Return [X, Y] of the center of cell containing provided text 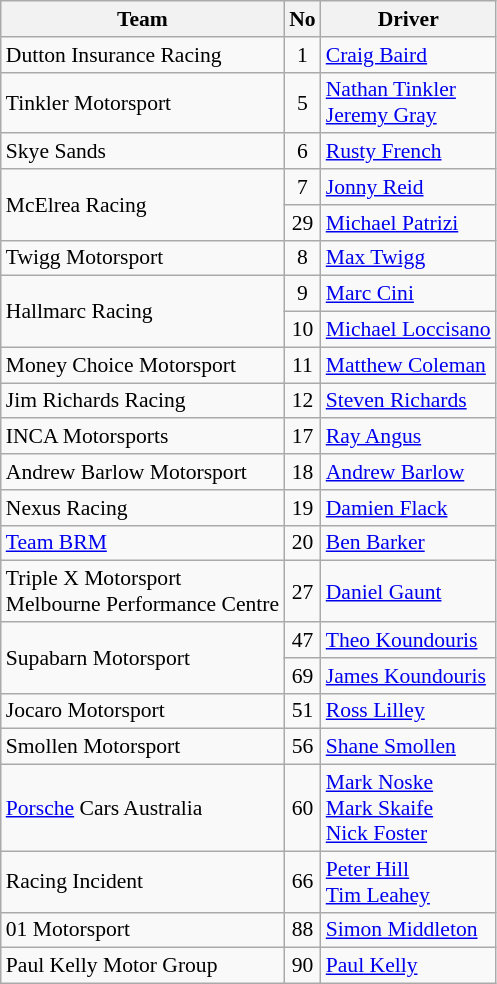
88 [302, 930]
Max Twigg [408, 258]
20 [302, 543]
47 [302, 640]
Daniel Gaunt [408, 592]
Porsche Cars Australia [142, 808]
Marc Cini [408, 294]
Andrew Barlow [408, 472]
6 [302, 152]
Smollen Motorsport [142, 747]
10 [302, 330]
Skye Sands [142, 152]
INCA Motorsports [142, 437]
Supabarn Motorsport [142, 658]
Andrew Barlow Motorsport [142, 472]
McElrea Racing [142, 204]
66 [302, 882]
Peter Hill Tim Leahey [408, 882]
Team [142, 19]
Craig Baird [408, 55]
Ross Lilley [408, 711]
Michael Loccisano [408, 330]
Driver [408, 19]
56 [302, 747]
Twigg Motorsport [142, 258]
Team BRM [142, 543]
5 [302, 102]
Racing Incident [142, 882]
01 Motorsport [142, 930]
Rusty French [408, 152]
Triple X MotorsportMelbourne Performance Centre [142, 592]
No [302, 19]
19 [302, 508]
Money Choice Motorsport [142, 365]
Mark Noske Mark Skaife Nick Foster [408, 808]
Jonny Reid [408, 187]
69 [302, 676]
9 [302, 294]
Nexus Racing [142, 508]
Steven Richards [408, 401]
51 [302, 711]
Damien Flack [408, 508]
Nathan Tinkler Jeremy Gray [408, 102]
Jim Richards Racing [142, 401]
Simon Middleton [408, 930]
7 [302, 187]
1 [302, 55]
Tinkler Motorsport [142, 102]
12 [302, 401]
Hallmarc Racing [142, 312]
90 [302, 966]
Dutton Insurance Racing [142, 55]
Ray Angus [408, 437]
60 [302, 808]
James Koundouris [408, 676]
29 [302, 223]
Ben Barker [408, 543]
Michael Patrizi [408, 223]
8 [302, 258]
Jocaro Motorsport [142, 711]
11 [302, 365]
17 [302, 437]
27 [302, 592]
Paul Kelly [408, 966]
18 [302, 472]
Paul Kelly Motor Group [142, 966]
Matthew Coleman [408, 365]
Shane Smollen [408, 747]
Theo Koundouris [408, 640]
